Locate the cell with the specified text and output its [x, y] center coordinate. 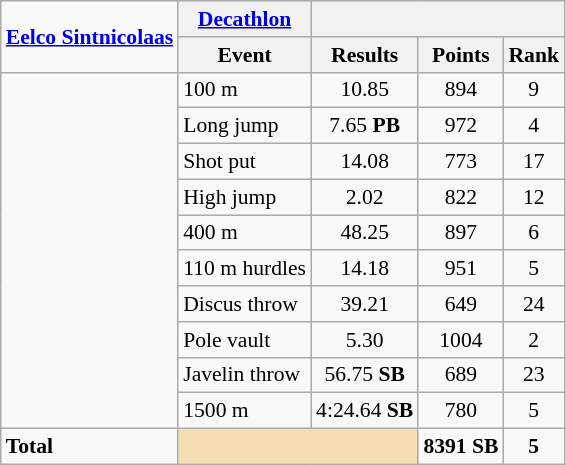
Total [90, 447]
Pole vault [244, 340]
4:24.64 SB [364, 411]
400 m [244, 233]
23 [534, 375]
7.65 PB [364, 126]
Eelco Sintnicolaas [90, 36]
High jump [244, 197]
110 m hurdles [244, 269]
10.85 [364, 90]
Discus throw [244, 304]
Rank [534, 55]
649 [460, 304]
Points [460, 55]
1004 [460, 340]
1500 m [244, 411]
9 [534, 90]
5.30 [364, 340]
2 [534, 340]
2.02 [364, 197]
Shot put [244, 162]
951 [460, 269]
8391 SB [460, 447]
Event [244, 55]
24 [534, 304]
48.25 [364, 233]
14.18 [364, 269]
689 [460, 375]
Results [364, 55]
39.21 [364, 304]
56.75 SB [364, 375]
6 [534, 233]
100 m [244, 90]
897 [460, 233]
972 [460, 126]
14.08 [364, 162]
894 [460, 90]
12 [534, 197]
4 [534, 126]
773 [460, 162]
822 [460, 197]
Long jump [244, 126]
Decathlon [244, 19]
17 [534, 162]
780 [460, 411]
Javelin throw [244, 375]
